Identify which cell holds the provided text, then report its [X, Y] central coordinate. 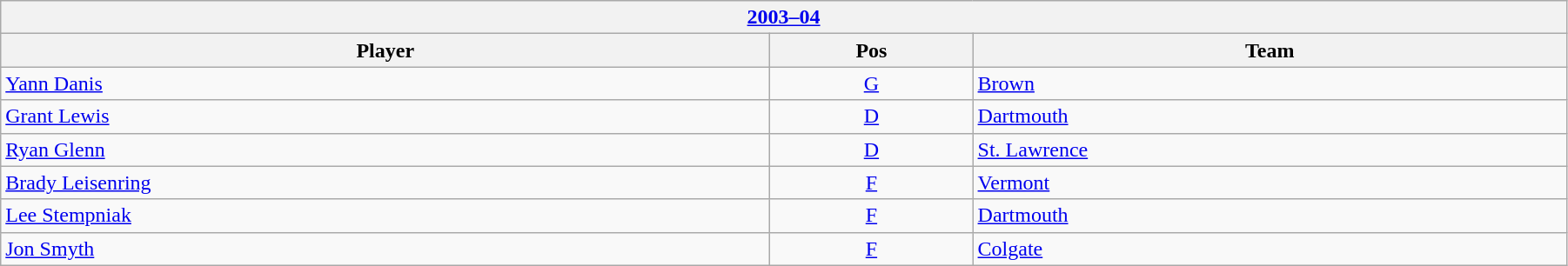
Brady Leisenring [385, 183]
Pos [872, 50]
Team [1270, 50]
Player [385, 50]
Brown [1270, 83]
Lee Stempniak [385, 216]
Grant Lewis [385, 116]
G [872, 83]
St. Lawrence [1270, 150]
Yann Danis [385, 83]
Vermont [1270, 183]
Ryan Glenn [385, 150]
Jon Smyth [385, 249]
2003–04 [784, 17]
Colgate [1270, 249]
